Scan for the cell matching the given text and deliver its [x, y] coordinate at center. 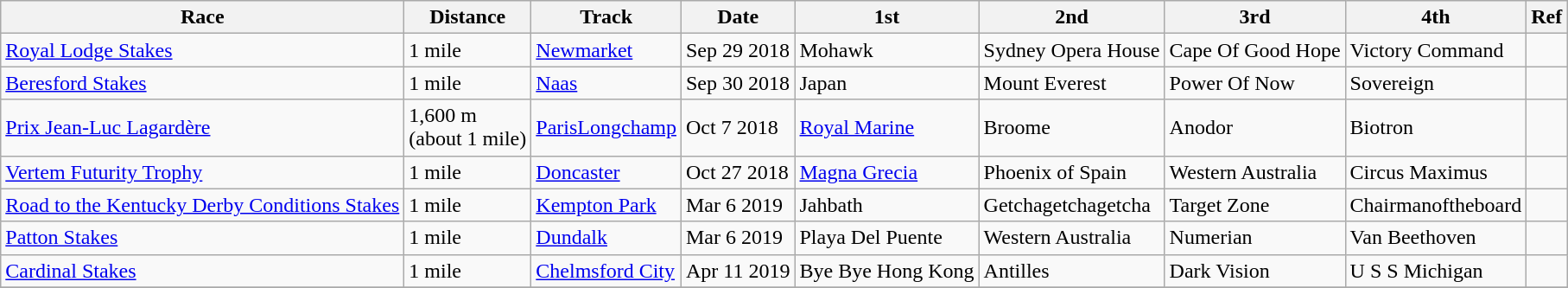
Sep 29 2018 [738, 50]
Distance [468, 17]
Newmarket [606, 50]
2nd [1071, 17]
Broome [1071, 128]
Royal Lodge Stakes [202, 50]
Track [606, 17]
Beresford Stakes [202, 83]
3rd [1254, 17]
Van Beethoven [1436, 238]
Doncaster [606, 172]
Apr 11 2019 [738, 271]
Mohawk [886, 50]
Antilles [1071, 271]
Date [738, 17]
Numerian [1254, 238]
1,600 m (about 1 mile) [468, 128]
Jahbath [886, 205]
Road to the Kentucky Derby Conditions Stakes [202, 205]
Bye Bye Hong Kong [886, 271]
Oct 7 2018 [738, 128]
Chelmsford City [606, 271]
Dark Vision [1254, 271]
Playa Del Puente [886, 238]
Naas [606, 83]
Power Of Now [1254, 83]
U S S Michigan [1436, 271]
Circus Maximus [1436, 172]
Biotron [1436, 128]
Vertem Futurity Trophy [202, 172]
Sep 30 2018 [738, 83]
Target Zone [1254, 205]
Cardinal Stakes [202, 271]
Race [202, 17]
Ref [1546, 17]
Oct 27 2018 [738, 172]
Kempton Park [606, 205]
Victory Command [1436, 50]
Cape Of Good Hope [1254, 50]
Patton Stakes [202, 238]
ParisLongchamp [606, 128]
Japan [886, 83]
Mount Everest [1071, 83]
Royal Marine [886, 128]
Chairmanoftheboard [1436, 205]
Phoenix of Spain [1071, 172]
Dundalk [606, 238]
Anodor [1254, 128]
Getchagetchagetcha [1071, 205]
1st [886, 17]
Sydney Opera House [1071, 50]
Magna Grecia [886, 172]
Sovereign [1436, 83]
4th [1436, 17]
Prix Jean-Luc Lagardère [202, 128]
